Capture the cell that displays the provided text and extract its (x, y) central coordinate. 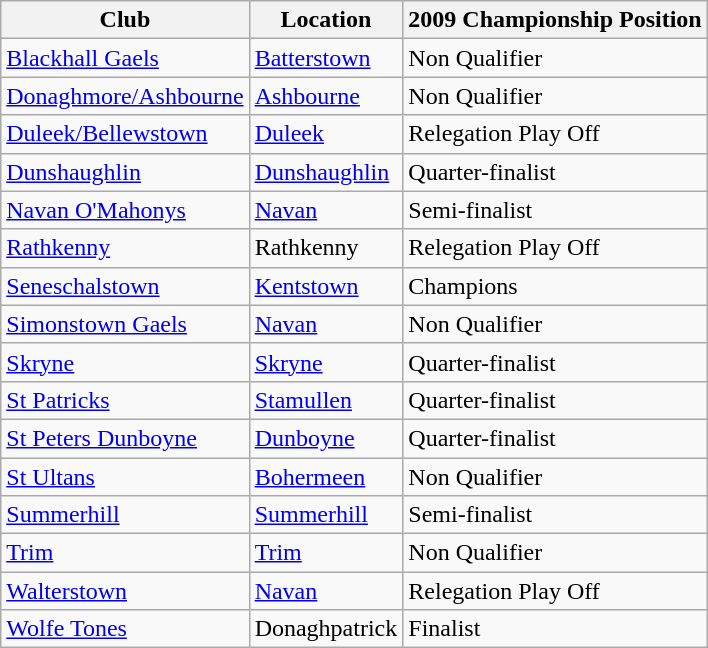
Simonstown Gaels (125, 324)
Duleek/Bellewstown (125, 134)
Bohermeen (326, 477)
Champions (555, 286)
Stamullen (326, 400)
Finalist (555, 629)
Ashbourne (326, 96)
Batterstown (326, 58)
2009 Championship Position (555, 20)
Walterstown (125, 591)
St Peters Dunboyne (125, 438)
Wolfe Tones (125, 629)
Donaghpatrick (326, 629)
Blackhall Gaels (125, 58)
St Patricks (125, 400)
Dunboyne (326, 438)
St Ultans (125, 477)
Location (326, 20)
Navan O'Mahonys (125, 210)
Club (125, 20)
Seneschalstown (125, 286)
Donaghmore/Ashbourne (125, 96)
Kentstown (326, 286)
Duleek (326, 134)
